For the text-containing cell, return its midpoint in (x, y) coordinate format. 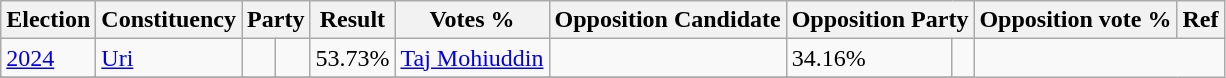
Election (48, 20)
Opposition Candidate (668, 20)
Party (276, 20)
53.73% (352, 58)
Votes % (472, 20)
Result (352, 20)
2024 (48, 58)
34.16% (869, 58)
Uri (169, 58)
Opposition vote % (1076, 20)
Opposition Party (880, 20)
Constituency (169, 20)
Taj Mohiuddin (472, 58)
Ref (1200, 20)
